Return the [X, Y] coordinate for the center point of the cell that contains the specified text.  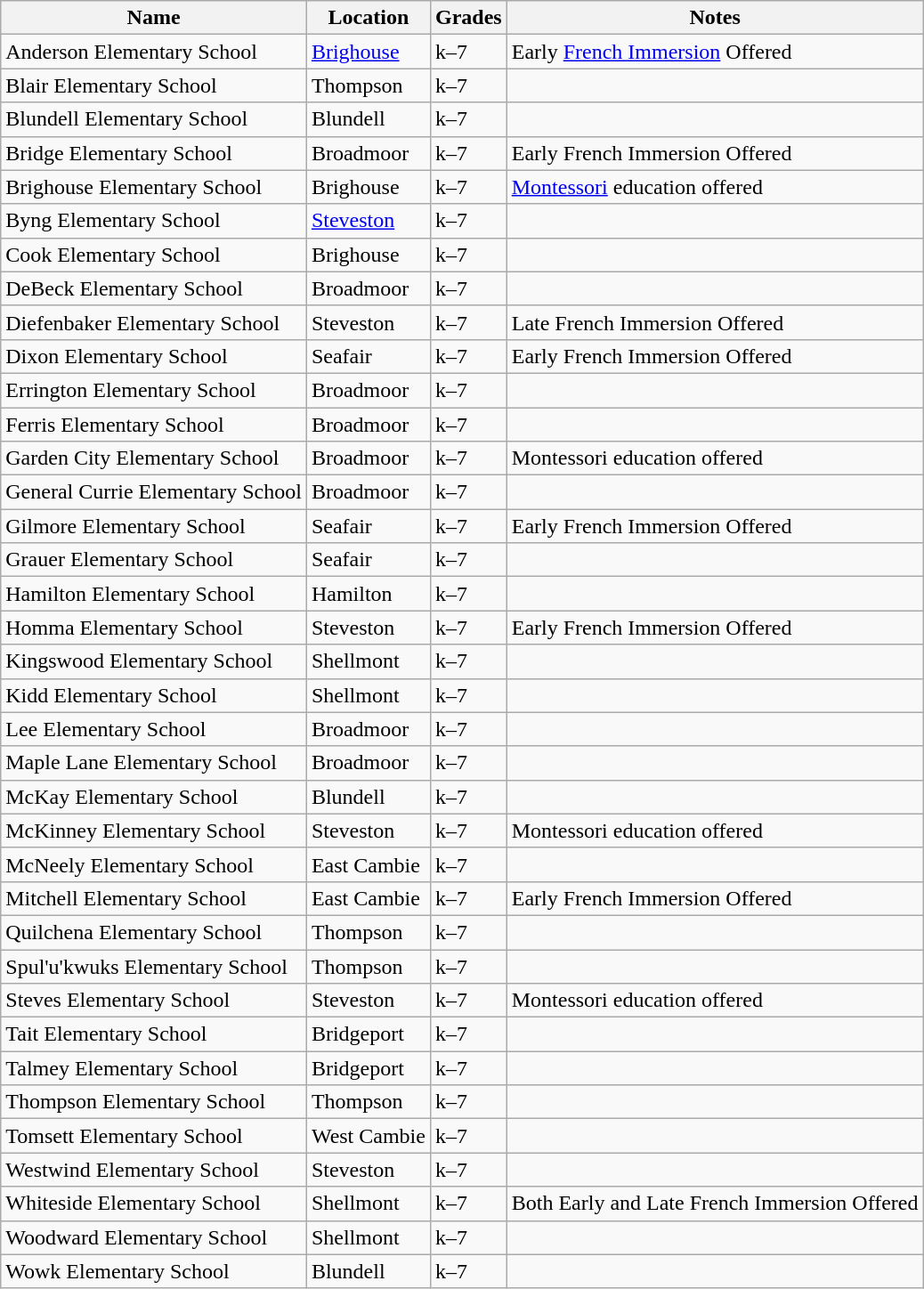
Brighouse Elementary School [154, 187]
Kidd Elementary School [154, 695]
Steves Elementary School [154, 1001]
Tait Elementary School [154, 1034]
Bridge Elementary School [154, 153]
McKay Elementary School [154, 797]
Grauer Elementary School [154, 560]
Name [154, 18]
Mitchell Elementary School [154, 898]
Wowk Elementary School [154, 1271]
Dixon Elementary School [154, 356]
Westwind Elementary School [154, 1170]
Late French Immersion Offered [715, 322]
Kingswood Elementary School [154, 661]
Blair Elementary School [154, 85]
Gilmore Elementary School [154, 526]
West Cambie [369, 1136]
Hamilton Elementary School [154, 594]
Quilchena Elementary School [154, 932]
Woodward Elementary School [154, 1237]
Maple Lane Elementary School [154, 763]
McNeely Elementary School [154, 864]
Notes [715, 18]
Spul'u'kwuks Elementary School [154, 966]
Location [369, 18]
Errington Elementary School [154, 390]
Tomsett Elementary School [154, 1136]
Hamilton [369, 594]
Ferris Elementary School [154, 425]
Garden City Elementary School [154, 458]
Grades [468, 18]
Thompson Elementary School [154, 1102]
Cook Elementary School [154, 255]
Blundell Elementary School [154, 119]
Whiteside Elementary School [154, 1204]
Byng Elementary School [154, 221]
Talmey Elementary School [154, 1068]
Homma Elementary School [154, 628]
General Currie Elementary School [154, 492]
Both Early and Late French Immersion Offered [715, 1204]
DeBeck Elementary School [154, 288]
Anderson Elementary School [154, 52]
Diefenbaker Elementary School [154, 322]
Lee Elementary School [154, 729]
McKinney Elementary School [154, 831]
